Detect which cell encompasses the target text, then output its (X, Y) center coordinate. 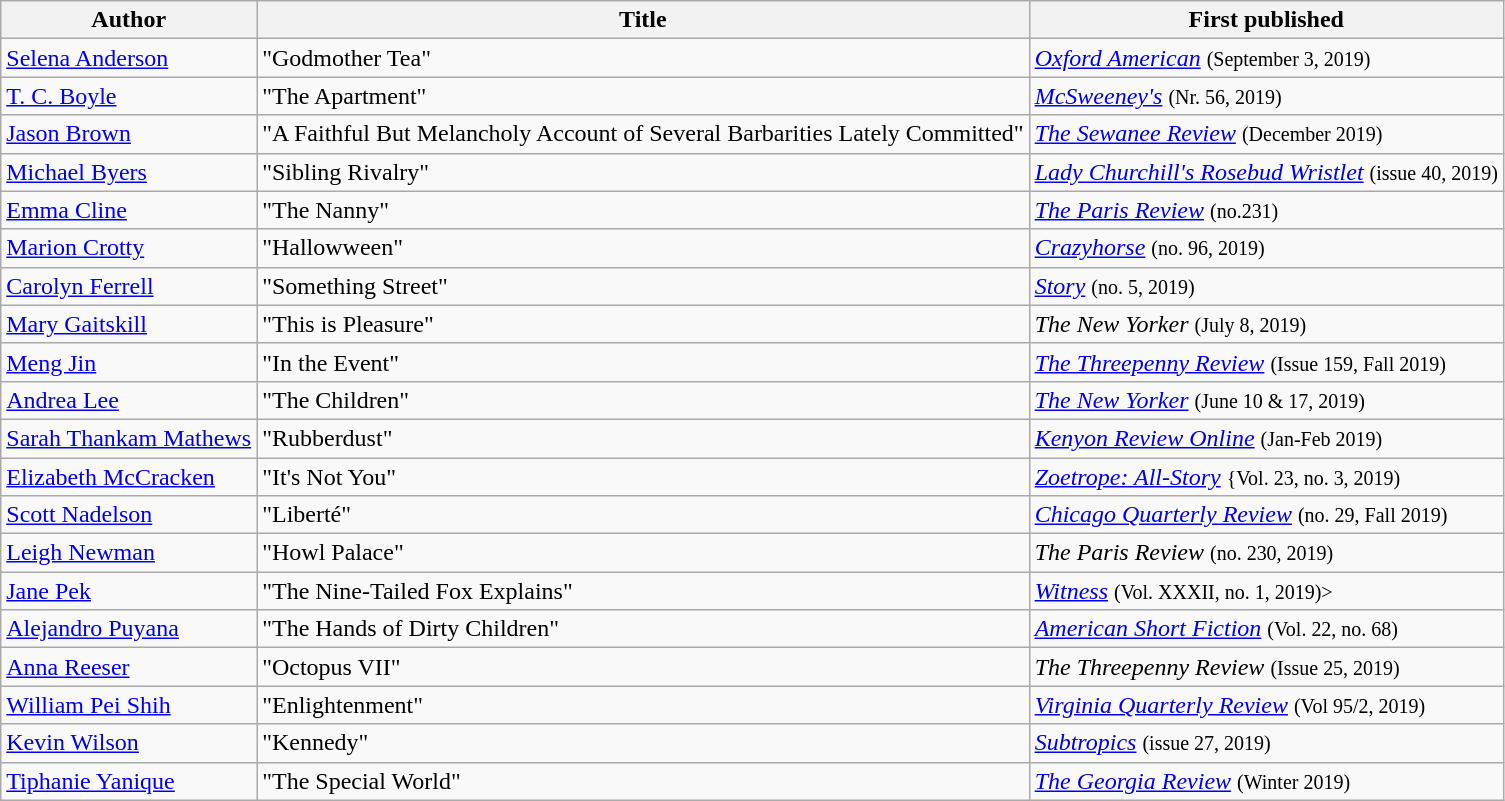
Oxford American (September 3, 2019) (1266, 58)
"In the Event" (643, 362)
"The Nine-Tailed Fox Explains" (643, 591)
"The Children" (643, 400)
Jane Pek (129, 591)
"Octopus VII" (643, 667)
Selena Anderson (129, 58)
Kevin Wilson (129, 743)
"Rubberdust" (643, 438)
Alejandro Puyana (129, 629)
"The Nanny" (643, 210)
"The Hands of Dirty Children" (643, 629)
"Hallowween" (643, 248)
Leigh Newman (129, 553)
T. C. Boyle (129, 96)
Crazyhorse (no. 96, 2019) (1266, 248)
Anna Reeser (129, 667)
"This is Pleasure" (643, 324)
The New Yorker (June 10 & 17, 2019) (1266, 400)
Witness (Vol. XXXII, no. 1, 2019)> (1266, 591)
Sarah Thankam Mathews (129, 438)
Chicago Quarterly Review (no. 29, Fall 2019) (1266, 515)
"Godmother Tea" (643, 58)
Story (no. 5, 2019) (1266, 286)
The Paris Review (no.231) (1266, 210)
Meng Jin (129, 362)
The Georgia Review (Winter 2019) (1266, 781)
"Kennedy" (643, 743)
Michael Byers (129, 172)
"It's Not You" (643, 477)
Scott Nadelson (129, 515)
American Short Fiction (Vol. 22, no. 68) (1266, 629)
Lady Churchill's Rosebud Wristlet (issue 40, 2019) (1266, 172)
First published (1266, 20)
Zoetrope: All-Story {Vol. 23, no. 3, 2019) (1266, 477)
The New Yorker (July 8, 2019) (1266, 324)
Title (643, 20)
Emma Cline (129, 210)
"A Faithful But Melancholy Account of Several Barbarities Lately Committed" (643, 134)
Andrea Lee (129, 400)
"The Special World" (643, 781)
Mary Gaitskill (129, 324)
Kenyon Review Online (Jan-Feb 2019) (1266, 438)
The Paris Review (no. 230, 2019) (1266, 553)
McSweeney's (Nr. 56, 2019) (1266, 96)
"Something Street" (643, 286)
"Liberté" (643, 515)
"Enlightenment" (643, 705)
The Threepenny Review (Issue 25, 2019) (1266, 667)
The Sewanee Review (December 2019) (1266, 134)
"Howl Palace" (643, 553)
"The Apartment" (643, 96)
"Sibling Rivalry" (643, 172)
Marion Crotty (129, 248)
Subtropics (issue 27, 2019) (1266, 743)
Elizabeth McCracken (129, 477)
The Threepenny Review (Issue 159, Fall 2019) (1266, 362)
William Pei Shih (129, 705)
Tiphanie Yanique (129, 781)
Jason Brown (129, 134)
Virginia Quarterly Review (Vol 95/2, 2019) (1266, 705)
Author (129, 20)
Carolyn Ferrell (129, 286)
